Determine the (x, y) coordinate at the center of the cell enclosing the given text.  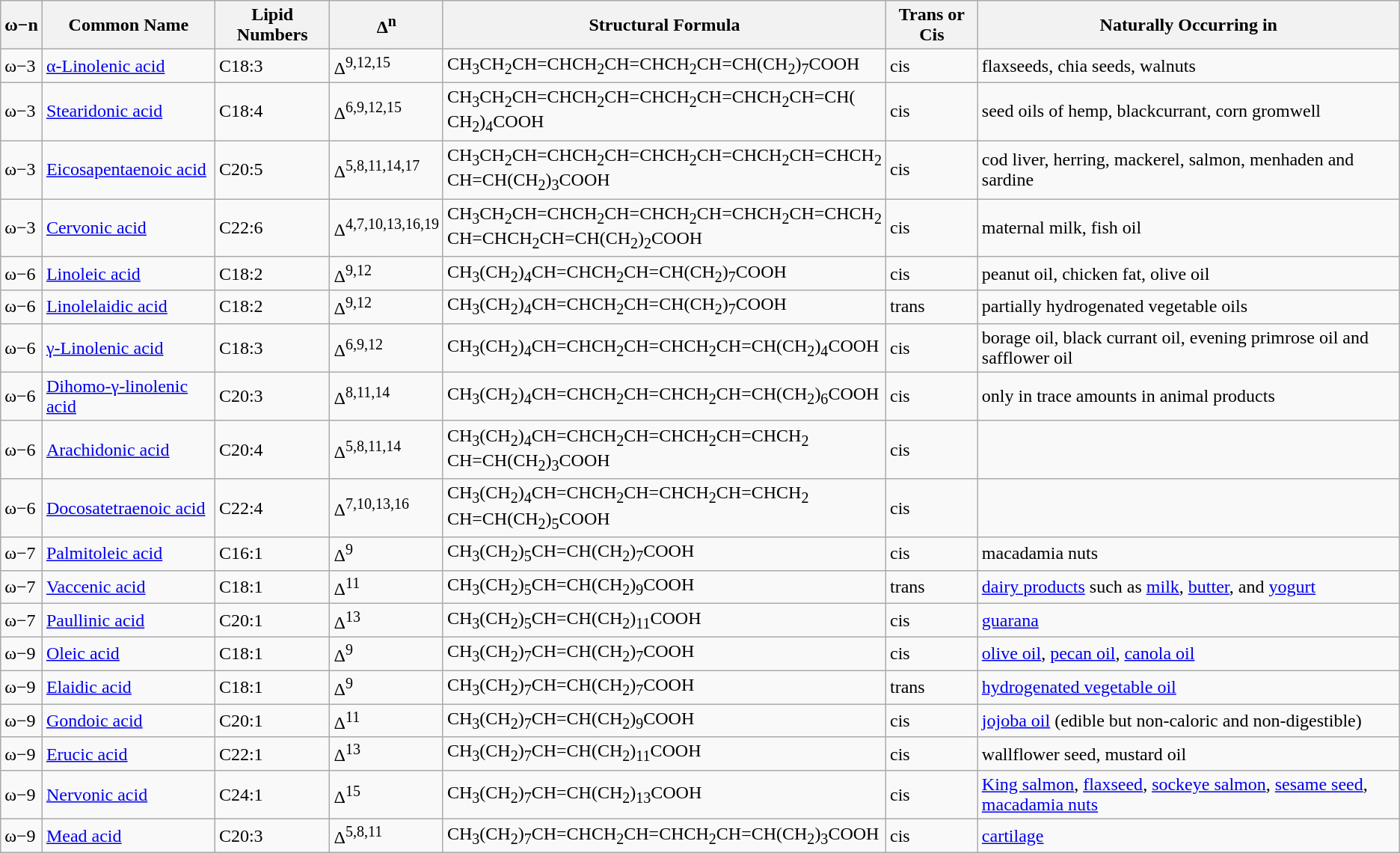
C20:5 (272, 170)
γ-Linolenic acid (129, 347)
Arachidonic acid (129, 450)
CH3CH2CH=CHCH2CH=CHCH2CH=CHCH2CH=CHCH2CH=CHCH2CH=CH(CH2)2COOH (664, 228)
Lipid Numbers (272, 25)
CH3(CH2)4CH=CHCH2CH=CHCH2CH=CHCH2CH=CH(CH2)5COOH (664, 508)
CH3(CH2)4CH=CHCH2CH=CHCH2CH=CH(CH2)4COOH (664, 347)
C16:1 (272, 554)
flaxseeds, chia seeds, walnuts (1188, 66)
C24:1 (272, 795)
Δ8,11,14 (386, 397)
seed oils of hemp, blackcurrant, corn gromwell (1188, 111)
CH3(CH2)4CH=CHCH2CH=CHCH2CH=CH(CH2)6COOH (664, 397)
Δ5,8,11 (386, 837)
Vaccenic acid (129, 587)
Palmitoleic acid (129, 554)
CH3(CH2)5CH=CH(CH2)11COOH (664, 621)
Nervonic acid (129, 795)
C18:4 (272, 111)
olive oil, pecan oil, canola oil (1188, 654)
α-Linolenic acid (129, 66)
Δ6,9,12,15 (386, 111)
CH3(CH2)4CH=CHCH2CH=CHCH2CH=CHCH2CH=CH(CH2)3COOH (664, 450)
Gondoic acid (129, 720)
cartilage (1188, 837)
Naturally Occurring in (1188, 25)
borage oil, black currant oil, evening primrose oil and safflower oil (1188, 347)
Δn (386, 25)
CH3(CH2)7CH=CHCH2CH=CHCH2CH=CH(CH2)3COOH (664, 837)
King salmon, flaxseed, sockeye salmon, sesame seed, macadamia nuts (1188, 795)
wallflower seed, mustard oil (1188, 754)
hydrogenated vegetable oil (1188, 687)
CH3(CH2)7CH=CH(CH2)11COOH (664, 754)
macadamia nuts (1188, 554)
Eicosapentaenoic acid (129, 170)
CH3(CH2)7CH=CH(CH2)13COOH (664, 795)
Stearidonic acid (129, 111)
Oleic acid (129, 654)
Δ15 (386, 795)
guarana (1188, 621)
Elaidic acid (129, 687)
Mead acid (129, 837)
ω−n (22, 25)
C22:1 (272, 754)
Δ6,9,12 (386, 347)
dairy products such as milk, butter, and yogurt (1188, 587)
C20:4 (272, 450)
C22:4 (272, 508)
CH3CH2CH=CHCH2CH=CHCH2CH=CHCH2CH=CHCH2CH=CH(CH2)3COOH (664, 170)
Cervonic acid (129, 228)
Δ7,10,13,16 (386, 508)
CH3(CH2)5CH=CH(CH2)7COOH (664, 554)
Dihomo-γ-linolenic acid (129, 397)
Linolelaidic acid (129, 307)
cod liver, herring, mackerel, salmon, menhaden and sardine (1188, 170)
Linoleic acid (129, 274)
Erucic acid (129, 754)
Structural Formula (664, 25)
Δ4,7,10,13,16,19 (386, 228)
CH3(CH2)5CH=CH(CH2)9COOH (664, 587)
Docosatetraenoic acid (129, 508)
Δ9,12,15 (386, 66)
Paullinic acid (129, 621)
Trans or Cis (932, 25)
CH3CH2CH=CHCH2CH=CHCH2CH=CHCH2CH=CH(CH2)4COOH (664, 111)
Common Name (129, 25)
only in trace amounts in animal products (1188, 397)
Δ5,8,11,14,17 (386, 170)
partially hydrogenated vegetable oils (1188, 307)
maternal milk, fish oil (1188, 228)
C22:6 (272, 228)
CH3CH2CH=CHCH2CH=CHCH2CH=CH(CH2)7COOH (664, 66)
CH3(CH2)7CH=CH(CH2)9COOH (664, 720)
peanut oil, chicken fat, olive oil (1188, 274)
Δ5,8,11,14 (386, 450)
jojoba oil (edible but non-caloric and non-digestible) (1188, 720)
